Detect which cell encompasses the target text, then output its [X, Y] center coordinate. 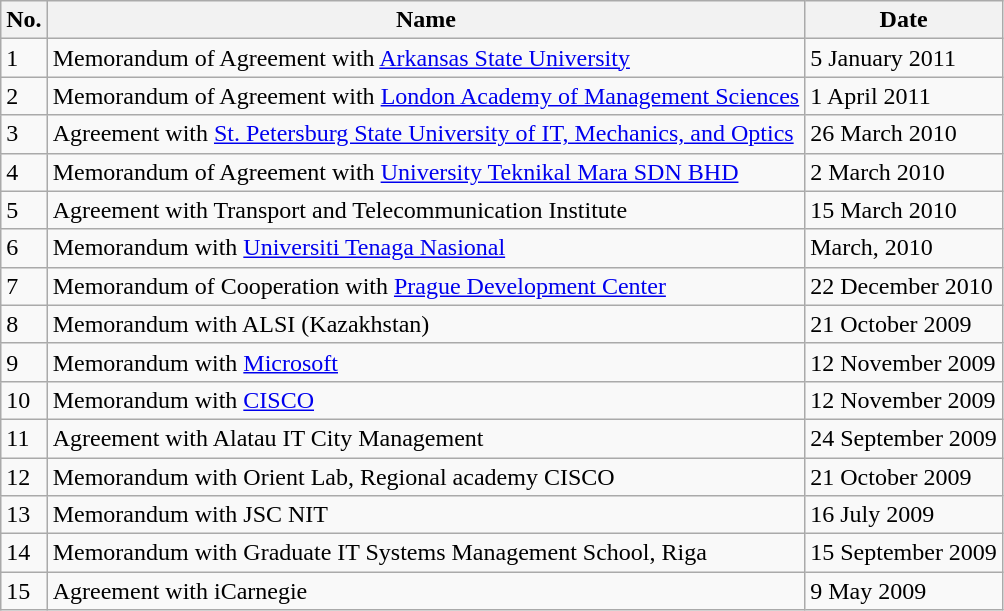
6 [24, 248]
8 [24, 324]
Memorandum with Microsoft [426, 362]
15 [24, 591]
Memorandum of Agreement with London Academy of Management Sciences [426, 96]
13 [24, 515]
No. [24, 20]
22 December 2010 [904, 286]
5 January 2011 [904, 58]
14 [24, 553]
Agreement with iCarnegie [426, 591]
2 March 2010 [904, 172]
16 July 2009 [904, 515]
11 [24, 438]
1 April 2011 [904, 96]
Memorandum with Orient Lab, Regional academy CISCO [426, 477]
Memorandum with JSC NIT [426, 515]
Memorandum with Universiti Tenaga Nasional [426, 248]
Memorandum with Graduate IT Systems Management School, Riga [426, 553]
Agreement with St. Petersburg State University of IT, Mechanics, and Optics [426, 134]
Memorandum of Agreement with Arkansas State University [426, 58]
26 March 2010 [904, 134]
9 [24, 362]
Agreement with Alatau IT City Management [426, 438]
12 [24, 477]
5 [24, 210]
Agreement with Transport and Telecommunication Institute [426, 210]
7 [24, 286]
Date [904, 20]
2 [24, 96]
Memorandum of Agreement with University Teknikal Mara SDN BHD [426, 172]
3 [24, 134]
Name [426, 20]
March, 2010 [904, 248]
15 March 2010 [904, 210]
Memorandum with ALSI (Kazakhstan) [426, 324]
24 September 2009 [904, 438]
1 [24, 58]
Memorandum of Cooperation with Prague Development Center [426, 286]
10 [24, 400]
9 May 2009 [904, 591]
Memorandum with CISCO [426, 400]
4 [24, 172]
15 September 2009 [904, 553]
